Capture the cell that displays the provided text and extract its (x, y) central coordinate. 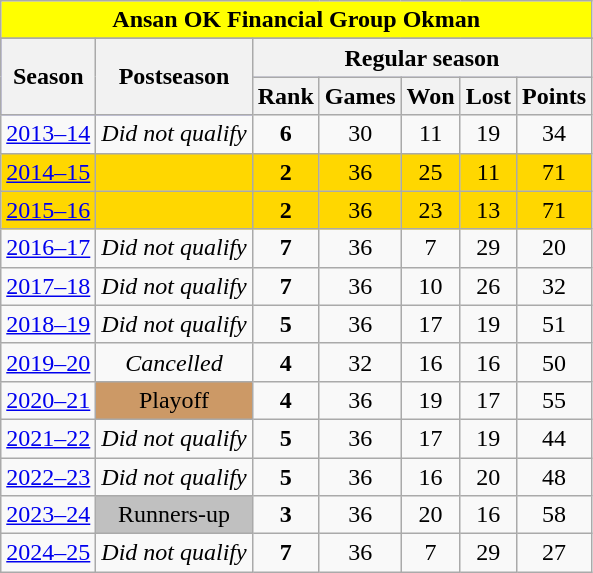
2023–24 (48, 515)
34 (554, 134)
Lost (488, 96)
Postseason (174, 77)
55 (554, 400)
2024–25 (48, 553)
2022–23 (48, 477)
2021–22 (48, 438)
Ansan OK Financial Group Okman (296, 20)
Games (360, 96)
2019–20 (48, 362)
51 (554, 324)
2013–14 (48, 134)
50 (554, 362)
Points (554, 96)
2020–21 (48, 400)
10 (430, 286)
23 (430, 210)
Rank (286, 96)
2017–18 (48, 286)
30 (360, 134)
Won (430, 96)
44 (554, 438)
6 (286, 134)
3 (286, 515)
Runners-up (174, 515)
2018–19 (48, 324)
Playoff (174, 400)
Season (48, 77)
27 (554, 553)
25 (430, 172)
Cancelled (174, 362)
2014–15 (48, 172)
2016–17 (48, 248)
13 (488, 210)
Regular season (422, 58)
2015–16 (48, 210)
48 (554, 477)
58 (554, 515)
26 (488, 286)
